Detect which cell encompasses the target text, then output its (x, y) center coordinate. 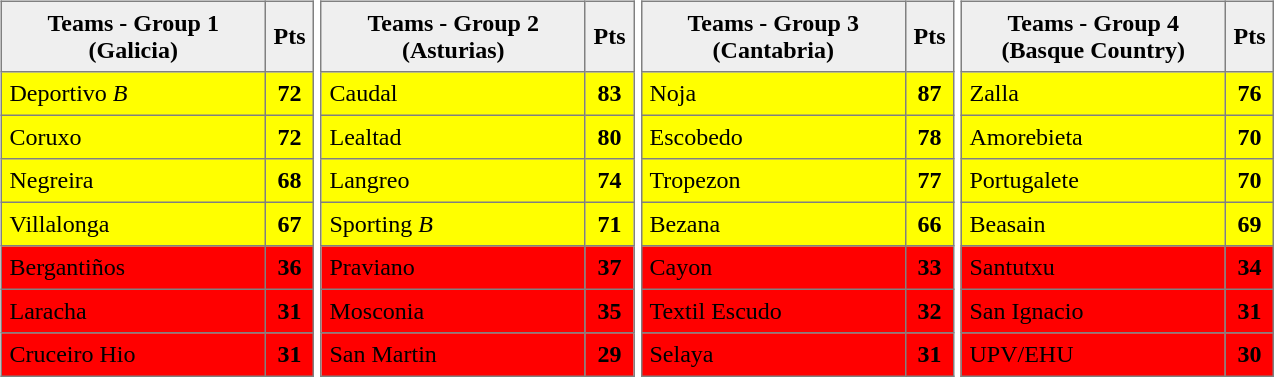
67 (289, 224)
77 (929, 181)
Cruceiro Hio (133, 355)
34 (1249, 268)
Santutxu (1093, 268)
Tropezon (773, 181)
35 (609, 311)
Deportivo B (133, 94)
Bezana (773, 224)
Teams - Group 1(Galicia) (133, 36)
68 (289, 181)
Negreira (133, 181)
Amorebieta (1093, 137)
76 (1249, 94)
36 (289, 268)
Beasain (1093, 224)
Selaya (773, 355)
Zalla (1093, 94)
32 (929, 311)
Noja (773, 94)
33 (929, 268)
Laracha (133, 311)
83 (609, 94)
Mosconia (453, 311)
UPV/EHU (1093, 355)
Escobedo (773, 137)
78 (929, 137)
71 (609, 224)
74 (609, 181)
80 (609, 137)
Caudal (453, 94)
Coruxo (133, 137)
37 (609, 268)
87 (929, 94)
Teams - Group 4(Basque Country) (1093, 36)
Teams - Group 3(Cantabria) (773, 36)
66 (929, 224)
San Ignacio (1093, 311)
69 (1249, 224)
30 (1249, 355)
Villalonga (133, 224)
Portugalete (1093, 181)
Teams - Group 2(Asturias) (453, 36)
Cayon (773, 268)
San Martin (453, 355)
Lealtad (453, 137)
Praviano (453, 268)
Langreo (453, 181)
Sporting B (453, 224)
Textil Escudo (773, 311)
Bergantiños (133, 268)
29 (609, 355)
